Return the (X, Y) coordinate for the center point of the cell that contains the specified text.  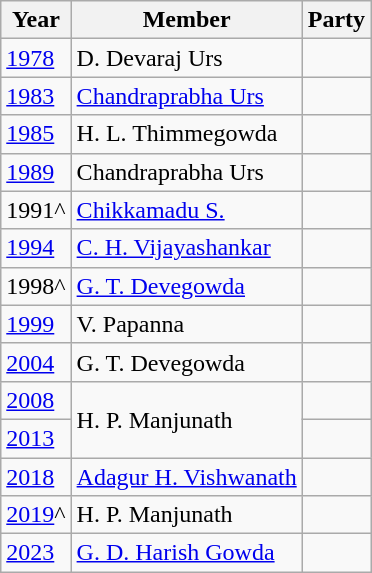
1999 (36, 324)
Adagur H. Vishwanath (186, 477)
Year (36, 20)
2019^ (36, 515)
1994 (36, 248)
1998^ (36, 286)
C. H. Vijayashankar (186, 248)
V. Papanna (186, 324)
2018 (36, 477)
2013 (36, 438)
H. L. Thimmegowda (186, 134)
1985 (36, 134)
2004 (36, 362)
1978 (36, 58)
Member (186, 20)
G. D. Harish Gowda (186, 553)
1983 (36, 96)
1991^ (36, 210)
2023 (36, 553)
1989 (36, 172)
Party (336, 20)
2008 (36, 400)
Chikkamadu S. (186, 210)
D. Devaraj Urs (186, 58)
